Determine the (x, y) coordinate at the center of the cell enclosing the given text.  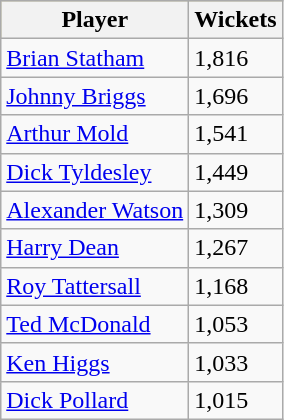
1,541 (236, 134)
Wickets (236, 20)
1,053 (236, 324)
1,015 (236, 400)
1,696 (236, 96)
Dick Tyldesley (95, 172)
Roy Tattersall (95, 286)
Johnny Briggs (95, 96)
Brian Statham (95, 58)
1,168 (236, 286)
Ken Higgs (95, 362)
Alexander Watson (95, 210)
Arthur Mold (95, 134)
Dick Pollard (95, 400)
1,309 (236, 210)
Harry Dean (95, 248)
1,816 (236, 58)
1,267 (236, 248)
Ted McDonald (95, 324)
1,033 (236, 362)
1,449 (236, 172)
Player (95, 20)
